Locate the cell with the specified text and output its (x, y) center coordinate. 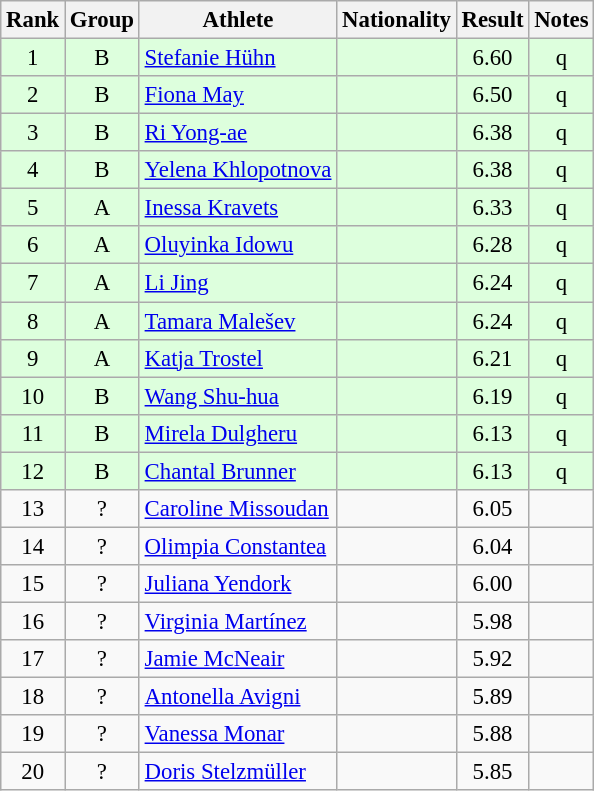
6.00 (492, 584)
6.21 (492, 358)
Jamie McNeair (238, 659)
5.89 (492, 697)
8 (33, 321)
Katja Trostel (238, 358)
Fiona May (238, 95)
Result (492, 20)
6.33 (492, 208)
Juliana Yendork (238, 584)
6.28 (492, 245)
6.50 (492, 95)
14 (33, 546)
16 (33, 621)
Notes (562, 20)
Li Jing (238, 283)
12 (33, 471)
Vanessa Monar (238, 734)
5.98 (492, 621)
Antonella Avigni (238, 697)
17 (33, 659)
Athlete (238, 20)
Wang Shu-hua (238, 396)
Doris Stelzmüller (238, 772)
5.88 (492, 734)
Yelena Khlopotnova (238, 170)
6.05 (492, 509)
Inessa Kravets (238, 208)
6 (33, 245)
Stefanie Hühn (238, 58)
6.60 (492, 58)
1 (33, 58)
18 (33, 697)
4 (33, 170)
Virginia Martínez (238, 621)
Oluyinka Idowu (238, 245)
5 (33, 208)
Olimpia Constantea (238, 546)
5.85 (492, 772)
6.04 (492, 546)
Chantal Brunner (238, 471)
6.19 (492, 396)
Mirela Dulgheru (238, 433)
2 (33, 95)
7 (33, 283)
Caroline Missoudan (238, 509)
10 (33, 396)
Nationality (396, 20)
9 (33, 358)
20 (33, 772)
Group (102, 20)
Rank (33, 20)
13 (33, 509)
Tamara Malešev (238, 321)
Ri Yong-ae (238, 133)
11 (33, 433)
3 (33, 133)
19 (33, 734)
5.92 (492, 659)
15 (33, 584)
